Search for the cell housing the specified text and yield its (X, Y) center coordinate. 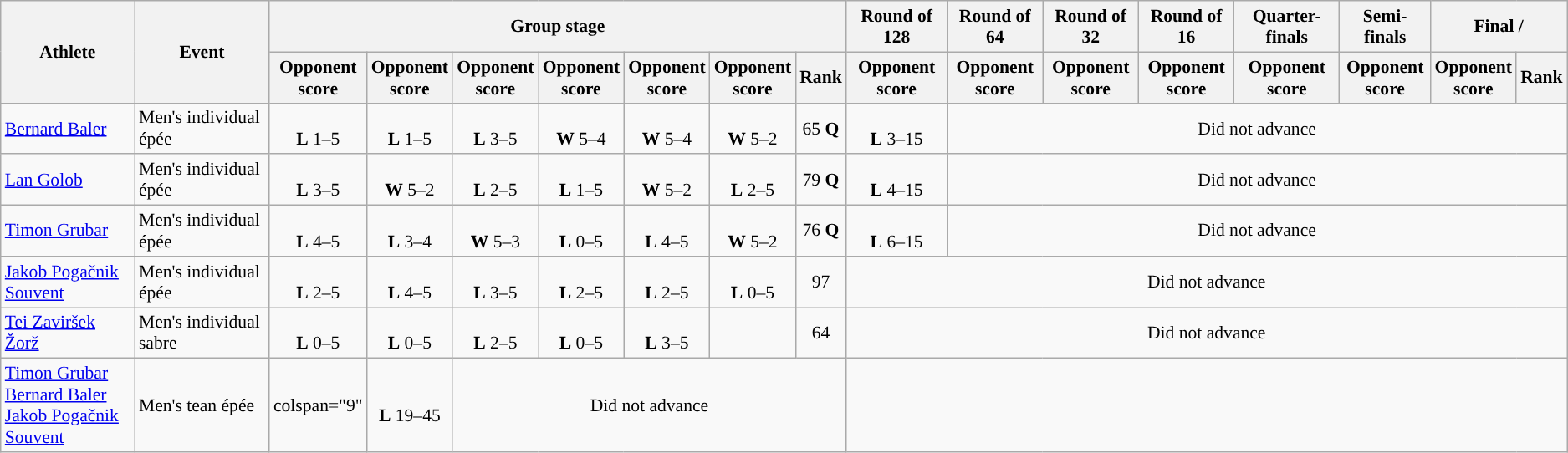
97 (821, 282)
79 Q (821, 181)
Semi-finals (1385, 27)
W 5–3 (495, 231)
Men's tean épée (202, 405)
Timon GrubarBernard BalerJakob Pogačnik Souvent (68, 405)
Round of 128 (896, 27)
L 3–4 (410, 231)
Lan Golob (68, 181)
L 4–15 (896, 181)
Round of 64 (994, 27)
Group stage (558, 27)
L 19–45 (410, 405)
Quarter-finals (1287, 27)
Bernard Baler (68, 129)
Jakob Pogačnik Souvent (68, 282)
Timon Grubar (68, 231)
65 Q (821, 129)
Event (202, 52)
L 3–15 (896, 129)
Men's individual sabre (202, 333)
Round of 32 (1090, 27)
colspan="9" (318, 405)
Tei Zaviršek Žorž (68, 333)
64 (821, 333)
76 Q (821, 231)
Final / (1499, 27)
Round of 16 (1186, 27)
L 6–15 (896, 231)
Athlete (68, 52)
